Return [X, Y] of the center of cell containing provided text 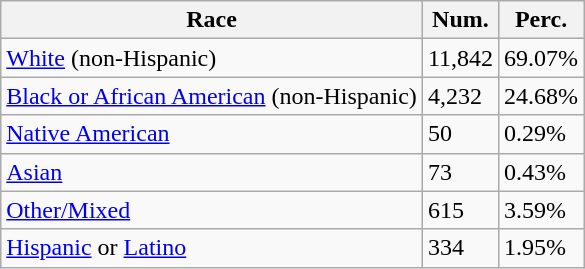
0.43% [542, 172]
Hispanic or Latino [212, 248]
White (non-Hispanic) [212, 58]
4,232 [460, 96]
0.29% [542, 134]
334 [460, 248]
69.07% [542, 58]
50 [460, 134]
24.68% [542, 96]
Num. [460, 20]
Asian [212, 172]
Other/Mixed [212, 210]
3.59% [542, 210]
Perc. [542, 20]
73 [460, 172]
1.95% [542, 248]
11,842 [460, 58]
615 [460, 210]
Native American [212, 134]
Race [212, 20]
Black or African American (non-Hispanic) [212, 96]
